Detect which cell encompasses the target text, then output its (X, Y) center coordinate. 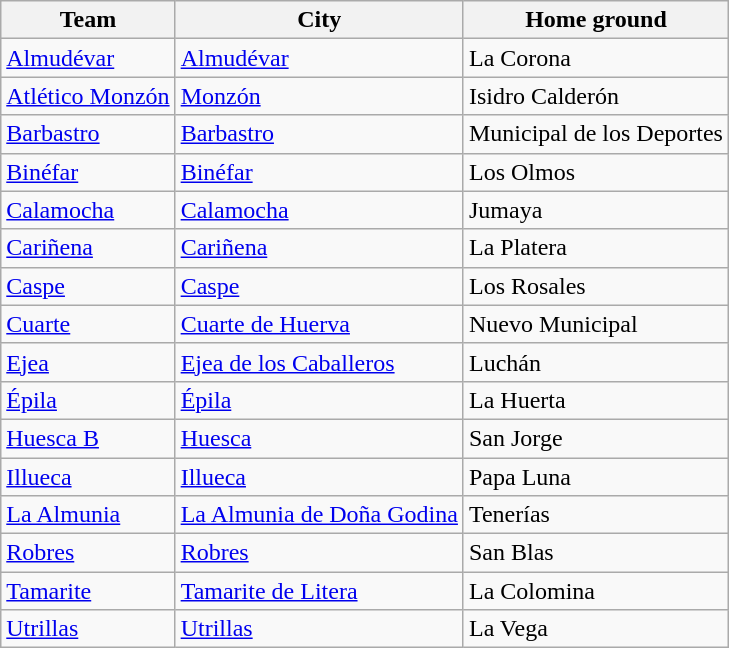
Papa Luna (596, 477)
Tamarite (88, 591)
La Almunia (88, 515)
Team (88, 20)
San Blas (596, 553)
La Vega (596, 629)
Tamarite de Litera (319, 591)
La Corona (596, 58)
Ejea de los Caballeros (319, 362)
Luchán (596, 362)
Cuarte de Huerva (319, 324)
Nuevo Municipal (596, 324)
La Colomina (596, 591)
La Huerta (596, 400)
La Platera (596, 248)
Huesca (319, 438)
Los Rosales (596, 286)
San Jorge (596, 438)
Cuarte (88, 324)
Jumaya (596, 210)
Isidro Calderón (596, 96)
La Almunia de Doña Godina (319, 515)
Atlético Monzón (88, 96)
Monzón (319, 96)
Los Olmos (596, 172)
Tenerías (596, 515)
Home ground (596, 20)
Municipal de los Deportes (596, 134)
City (319, 20)
Ejea (88, 362)
Huesca B (88, 438)
